Search for the cell housing the specified text and yield its [X, Y] center coordinate. 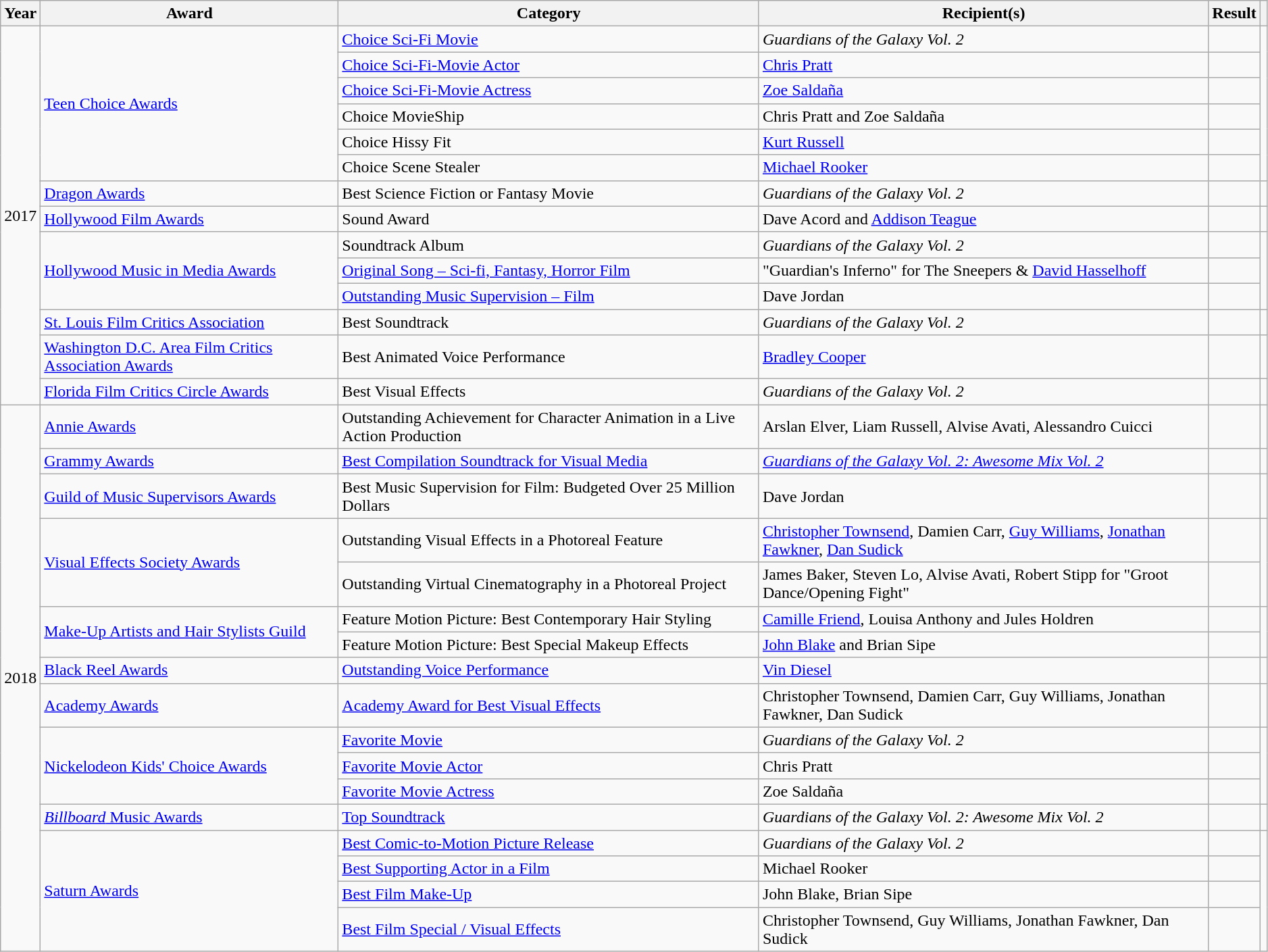
Sound Award [549, 219]
Choice Sci-Fi-Movie Actress [549, 91]
Best Music Supervision for Film: Budgeted Over 25 Million Dollars [549, 496]
Original Song – Sci-fi, Fantasy, Horror Film [549, 270]
Best Compilation Soundtrack for Visual Media [549, 461]
Outstanding Voice Performance [549, 670]
Nickelodeon Kids' Choice Awards [189, 766]
Kurt Russell [984, 142]
Choice Scene Stealer [549, 168]
Outstanding Visual Effects in a Photoreal Feature [549, 541]
Year [20, 14]
Hollywood Music in Media Awards [189, 270]
Feature Motion Picture: Best Contemporary Hair Styling [549, 619]
Top Soundtrack [549, 817]
Category [549, 14]
Black Reel Awards [189, 670]
Outstanding Virtual Cinematography in a Photoreal Project [549, 584]
Feature Motion Picture: Best Special Makeup Effects [549, 645]
Favorite Movie Actress [549, 791]
Bradley Cooper [984, 357]
Visual Effects Society Awards [189, 562]
Camille Friend, Louisa Anthony and Jules Holdren [984, 619]
Florida Film Critics Circle Awards [189, 392]
Best Animated Voice Performance [549, 357]
Choice Sci-Fi-Movie Actor [549, 65]
Soundtrack Album [549, 245]
John Blake, Brian Sipe [984, 895]
Best Visual Effects [549, 392]
Washington D.C. Area Film Critics Association Awards [189, 357]
Annie Awards [189, 427]
Teen Choice Awards [189, 103]
Grammy Awards [189, 461]
Favorite Movie Actor [549, 766]
Saturn Awards [189, 891]
Dave Acord and Addison Teague [984, 219]
Academy Awards [189, 705]
Best Comic-to-Motion Picture Release [549, 843]
Favorite Movie [549, 740]
2018 [20, 678]
Academy Award for Best Visual Effects [549, 705]
Award [189, 14]
Arslan Elver, Liam Russell, Alvise Avati, Alessandro Cuicci [984, 427]
Hollywood Film Awards [189, 219]
Best Film Make-Up [549, 895]
Best Soundtrack [549, 322]
"Guardian's Inferno" for The Sneepers & David Hasselhoff [984, 270]
St. Louis Film Critics Association [189, 322]
Choice Sci-Fi Movie [549, 39]
Outstanding Achievement for Character Animation in a Live Action Production [549, 427]
Best Film Special / Visual Effects [549, 930]
Choice MovieShip [549, 116]
Guild of Music Supervisors Awards [189, 496]
John Blake and Brian Sipe [984, 645]
Recipient(s) [984, 14]
Vin Diesel [984, 670]
Dragon Awards [189, 193]
Best Supporting Actor in a Film [549, 869]
Make-Up Artists and Hair Stylists Guild [189, 632]
Result [1234, 14]
Chris Pratt and Zoe Saldaña [984, 116]
Choice Hissy Fit [549, 142]
2017 [20, 216]
Billboard Music Awards [189, 817]
Christopher Townsend, Guy Williams, Jonathan Fawkner, Dan Sudick [984, 930]
Outstanding Music Supervision – Film [549, 296]
James Baker, Steven Lo, Alvise Avati, Robert Stipp for "Groot Dance/Opening Fight" [984, 584]
Best Science Fiction or Fantasy Movie [549, 193]
